Pinpoint the cell where the given text exists, returning its [X, Y] midpoint coordinate. 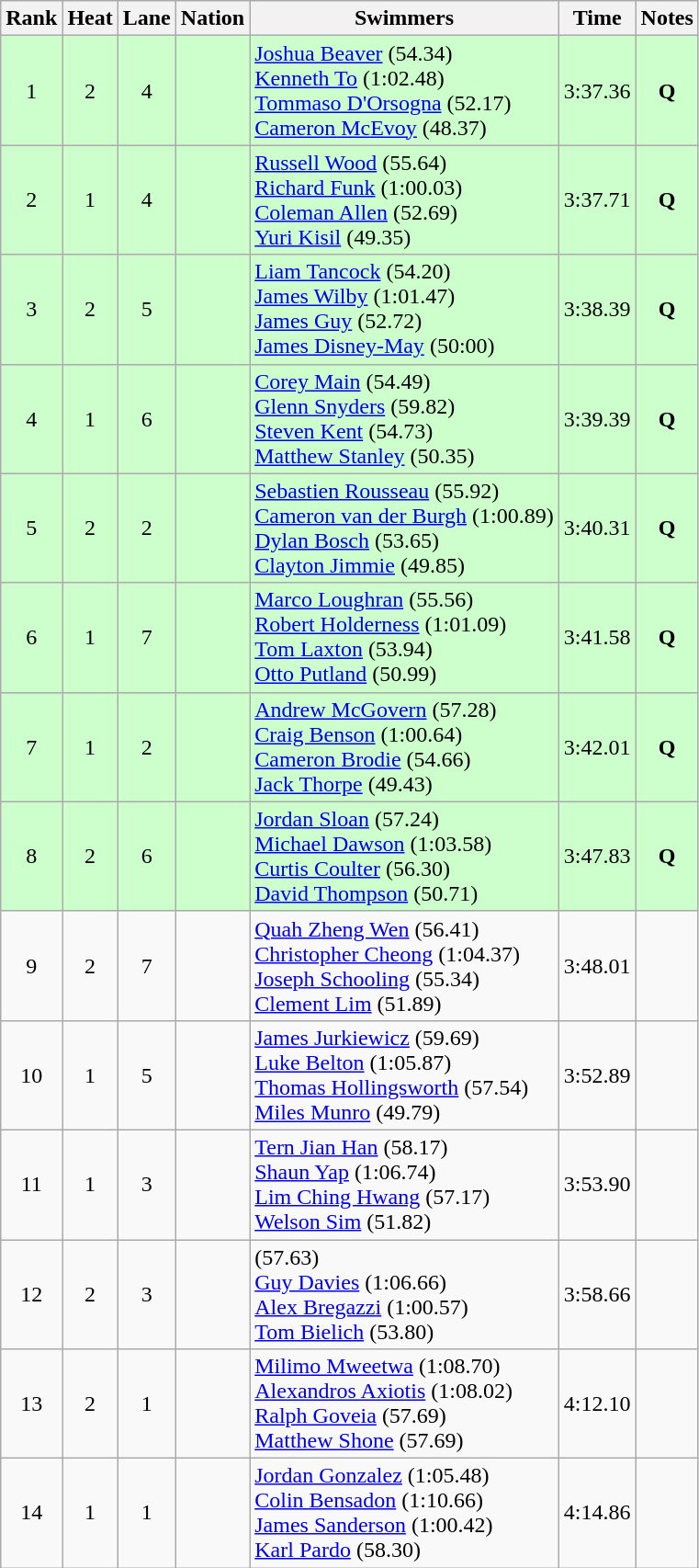
4:12.10 [597, 1404]
12 [31, 1294]
Lane [147, 18]
Swimmers [404, 18]
Jordan Sloan (57.24)Michael Dawson (1:03.58)Curtis Coulter (56.30)David Thompson (50.71) [404, 857]
Russell Wood (55.64)Richard Funk (1:00.03)Coleman Allen (52.69)Yuri Kisil (49.35) [404, 200]
3:40.31 [597, 528]
3:37.36 [597, 90]
Nation [212, 18]
Milimo Mweetwa (1:08.70)Alexandros Axiotis (1:08.02)Ralph Goveia (57.69)Matthew Shone (57.69) [404, 1404]
Joshua Beaver (54.34)Kenneth To (1:02.48)Tommaso D'Orsogna (52.17)Cameron McEvoy (48.37) [404, 90]
3:47.83 [597, 857]
9 [31, 965]
13 [31, 1404]
Sebastien Rousseau (55.92)Cameron van der Burgh (1:00.89)Dylan Bosch (53.65)Clayton Jimmie (49.85) [404, 528]
Heat [90, 18]
3:53.90 [597, 1184]
3:48.01 [597, 965]
3:38.39 [597, 309]
4:14.86 [597, 1513]
3:39.39 [597, 419]
10 [31, 1075]
Quah Zheng Wen (56.41)Christopher Cheong (1:04.37)Joseph Schooling (55.34)Clement Lim (51.89) [404, 965]
Liam Tancock (54.20)James Wilby (1:01.47)James Guy (52.72)James Disney-May (50:00) [404, 309]
Tern Jian Han (58.17)Shaun Yap (1:06.74)Lim Ching Hwang (57.17)Welson Sim (51.82) [404, 1184]
3:58.66 [597, 1294]
Corey Main (54.49)Glenn Snyders (59.82)Steven Kent (54.73)Matthew Stanley (50.35) [404, 419]
8 [31, 857]
James Jurkiewicz (59.69)Luke Belton (1:05.87)Thomas Hollingsworth (57.54)Miles Munro (49.79) [404, 1075]
14 [31, 1513]
Andrew McGovern (57.28)Craig Benson (1:00.64)Cameron Brodie (54.66)Jack Thorpe (49.43) [404, 746]
3:42.01 [597, 746]
11 [31, 1184]
3:41.58 [597, 638]
Rank [31, 18]
Marco Loughran (55.56)Robert Holderness (1:01.09)Tom Laxton (53.94)Otto Putland (50.99) [404, 638]
(57.63)Guy Davies (1:06.66)Alex Bregazzi (1:00.57)Tom Bielich (53.80) [404, 1294]
Time [597, 18]
3:52.89 [597, 1075]
Notes [667, 18]
Jordan Gonzalez (1:05.48)Colin Bensadon (1:10.66)James Sanderson (1:00.42)Karl Pardo (58.30) [404, 1513]
3:37.71 [597, 200]
